Output the [X, Y] coordinate of the center of the cell containing the given text.  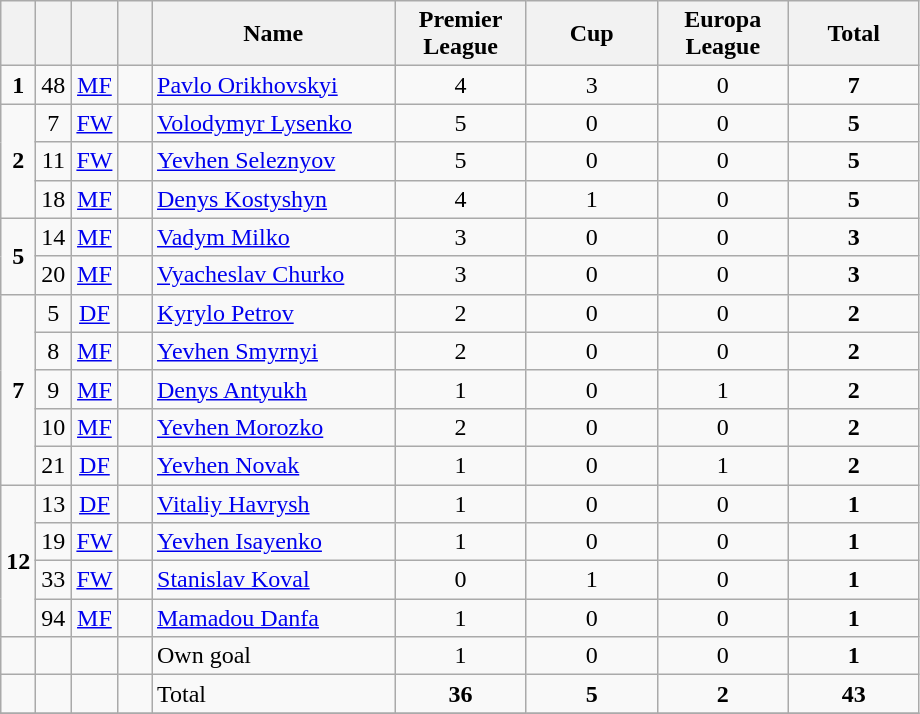
10 [54, 427]
43 [854, 694]
Yevhen Seleznyov [274, 161]
Vadym Milko [274, 237]
8 [54, 351]
48 [54, 85]
18 [54, 199]
20 [54, 275]
14 [54, 237]
Cup [592, 34]
Vyacheslav Churko [274, 275]
19 [54, 542]
Premier League [460, 34]
Yevhen Isayenko [274, 542]
Stanislav Koval [274, 580]
36 [460, 694]
12 [18, 560]
13 [54, 503]
11 [54, 161]
9 [54, 389]
Yevhen Smyrnyi [274, 351]
Kyrylo Petrov [274, 313]
Mamadou Danfa [274, 618]
Yevhen Novak [274, 465]
Name [274, 34]
94 [54, 618]
Volodymyr Lysenko [274, 123]
33 [54, 580]
Europa League [722, 34]
Pavlo Orikhovskyi [274, 85]
Denys Kostyshyn [274, 199]
Yevhen Morozko [274, 427]
21 [54, 465]
Vitaliy Havrysh [274, 503]
Own goal [274, 656]
Denys Antyukh [274, 389]
